Locate the cell with the specified text and output its [x, y] center coordinate. 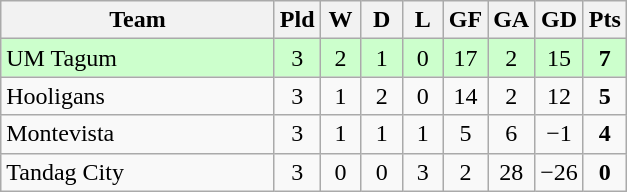
Team [138, 20]
12 [560, 96]
GD [560, 20]
Pld [297, 20]
17 [465, 58]
GF [465, 20]
4 [604, 134]
W [340, 20]
6 [512, 134]
−1 [560, 134]
15 [560, 58]
Montevista [138, 134]
GA [512, 20]
14 [465, 96]
Hooligans [138, 96]
UM Tagum [138, 58]
Pts [604, 20]
L [422, 20]
−26 [560, 172]
D [382, 20]
Tandag City [138, 172]
7 [604, 58]
28 [512, 172]
